Locate the cell with the specified text and output its (x, y) center coordinate. 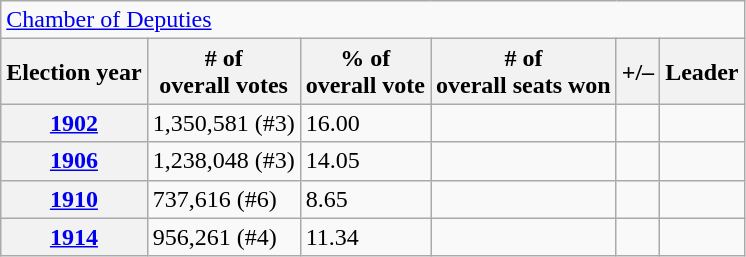
+/– (638, 72)
Election year (74, 72)
8.65 (365, 199)
11.34 (365, 237)
Leader (702, 72)
16.00 (365, 123)
Chamber of Deputies (372, 20)
14.05 (365, 161)
% ofoverall vote (365, 72)
1906 (74, 161)
1,238,048 (#3) (224, 161)
# ofoverall votes (224, 72)
1910 (74, 199)
1902 (74, 123)
1914 (74, 237)
737,616 (#6) (224, 199)
956,261 (#4) (224, 237)
1,350,581 (#3) (224, 123)
# ofoverall seats won (524, 72)
